Return the (X, Y) coordinate for the center point of the cell that contains the specified text.  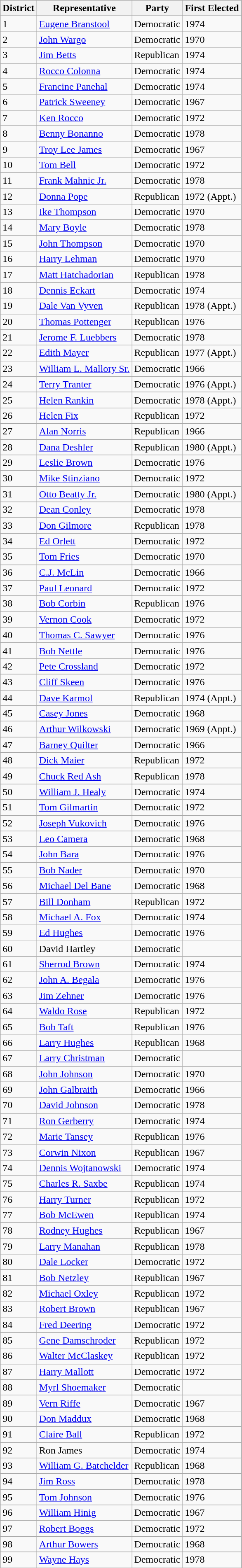
John Johnson (84, 1074)
15 (19, 243)
Mike Stinziano (84, 478)
Tom Gilmartin (84, 807)
40 (19, 635)
Rocco Colonna (84, 71)
31 (19, 494)
25 (19, 400)
79 (19, 1246)
Dale Locker (84, 1262)
Leslie Brown (84, 463)
Rodney Hughes (84, 1231)
26 (19, 415)
C.J. McLin (84, 572)
85 (19, 1340)
51 (19, 807)
17 (19, 275)
William J. Healy (84, 792)
Claire Ball (84, 1434)
7 (19, 118)
36 (19, 572)
41 (19, 651)
Terry Tranter (84, 384)
Dean Conley (84, 510)
Benny Bonanno (84, 133)
Larry Christman (84, 1058)
Ed Hughes (84, 933)
Charles R. Saxbe (84, 1183)
6 (19, 102)
Gene Damschroder (84, 1340)
83 (19, 1309)
Thomas Pottenger (84, 322)
Edith Mayer (84, 353)
Pete Crossland (84, 666)
Dale Van Vyven (84, 306)
Chuck Red Ash (84, 776)
34 (19, 541)
96 (19, 1513)
16 (19, 259)
Corwin Nixon (84, 1152)
Jim Betts (84, 55)
Dennis Eckart (84, 290)
35 (19, 557)
61 (19, 964)
Michael Del Bane (84, 886)
68 (19, 1074)
13 (19, 212)
39 (19, 619)
32 (19, 510)
1974 (Appt.) (212, 698)
Vernon Cook (84, 619)
Representative (84, 8)
Otto Beatty Jr. (84, 494)
Donna Pope (84, 196)
Vern Riffe (84, 1403)
Cliff Skeen (84, 682)
First Elected (212, 8)
97 (19, 1528)
Dennis Wojtanowski (84, 1168)
Don Maddux (84, 1419)
John Wargo (84, 40)
Harry Turner (84, 1199)
Robert Boggs (84, 1528)
Myrl Shoemaker (84, 1387)
3 (19, 55)
Thomas C. Sawyer (84, 635)
59 (19, 933)
Alan Norris (84, 431)
20 (19, 322)
87 (19, 1372)
Michael A. Fox (84, 917)
Larry Hughes (84, 1043)
56 (19, 886)
Bob Netzley (84, 1278)
Fred Deering (84, 1325)
10 (19, 165)
William L. Mallory Sr. (84, 369)
William Hinig (84, 1513)
Bob Nettle (84, 651)
John A. Begala (84, 980)
44 (19, 698)
43 (19, 682)
98 (19, 1544)
12 (19, 196)
Leo Camera (84, 839)
11 (19, 180)
30 (19, 478)
William G. Batchelder (84, 1466)
Mary Boyle (84, 228)
Dave Karmol (84, 698)
David Johnson (84, 1105)
14 (19, 228)
69 (19, 1090)
Michael Oxley (84, 1293)
Bob McEwen (84, 1215)
73 (19, 1152)
75 (19, 1183)
Arthur Wilkowski (84, 729)
95 (19, 1497)
52 (19, 823)
49 (19, 776)
Wayne Hays (84, 1560)
66 (19, 1043)
Barney Quilter (84, 745)
Dick Maier (84, 761)
42 (19, 666)
Don Gilmore (84, 525)
78 (19, 1231)
Eugene Branstool (84, 24)
Francine Panehal (84, 86)
47 (19, 745)
John Galbraith (84, 1090)
58 (19, 917)
1 (19, 24)
Casey Jones (84, 714)
1969 (Appt.) (212, 729)
72 (19, 1136)
Patrick Sweeney (84, 102)
Ed Orlett (84, 541)
John Bara (84, 854)
Helen Fix (84, 415)
Arthur Bowers (84, 1544)
Harry Lehman (84, 259)
70 (19, 1105)
86 (19, 1356)
2 (19, 40)
Paul Leonard (84, 588)
5 (19, 86)
Bob Corbin (84, 604)
8 (19, 133)
22 (19, 353)
Tom Johnson (84, 1497)
Ike Thompson (84, 212)
48 (19, 761)
Waldo Rose (84, 1011)
Tom Bell (84, 165)
94 (19, 1482)
57 (19, 901)
Joseph Vukovich (84, 823)
50 (19, 792)
55 (19, 870)
38 (19, 604)
4 (19, 71)
33 (19, 525)
Ron Gerberry (84, 1121)
Jerome F. Luebbers (84, 337)
David Hartley (84, 948)
Harry Mallott (84, 1372)
89 (19, 1403)
92 (19, 1450)
45 (19, 714)
Helen Rankin (84, 400)
27 (19, 431)
46 (19, 729)
1972 (Appt.) (212, 196)
1977 (Appt.) (212, 353)
82 (19, 1293)
74 (19, 1168)
76 (19, 1199)
Party (157, 8)
37 (19, 588)
9 (19, 149)
Bob Taft (84, 1027)
28 (19, 447)
Robert Brown (84, 1309)
Bob Nader (84, 870)
53 (19, 839)
54 (19, 854)
Larry Manahan (84, 1246)
John Thompson (84, 243)
Troy Lee James (84, 149)
Dana Deshler (84, 447)
1976 (Appt.) (212, 384)
67 (19, 1058)
80 (19, 1262)
60 (19, 948)
99 (19, 1560)
29 (19, 463)
Jim Ross (84, 1482)
21 (19, 337)
91 (19, 1434)
62 (19, 980)
Marie Tansey (84, 1136)
81 (19, 1278)
19 (19, 306)
18 (19, 290)
84 (19, 1325)
Bill Donham (84, 901)
93 (19, 1466)
Ken Rocco (84, 118)
63 (19, 996)
Frank Mahnic Jr. (84, 180)
24 (19, 384)
23 (19, 369)
Sherrod Brown (84, 964)
90 (19, 1419)
Walter McClaskey (84, 1356)
Jim Zehner (84, 996)
64 (19, 1011)
Tom Fries (84, 557)
88 (19, 1387)
District (19, 8)
71 (19, 1121)
65 (19, 1027)
Matt Hatchadorian (84, 275)
Ron James (84, 1450)
77 (19, 1215)
